Return the [X, Y] coordinate for the center point of the cell that contains the specified text.  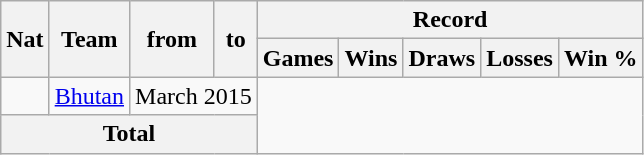
from [172, 39]
to [236, 39]
Wins [371, 58]
Draws [442, 58]
March 2015 [194, 96]
Losses [520, 58]
Total [129, 134]
Record [450, 20]
Team [89, 39]
Games [298, 58]
Bhutan [89, 96]
Nat [25, 39]
Win % [600, 58]
